Find where the given text appears and provide that cell's center as (X, Y) coordinate. 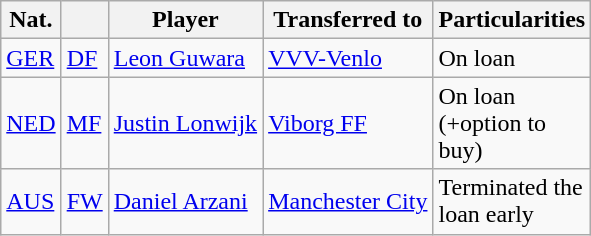
Terminated the loan early (512, 202)
Transferred to (348, 20)
MF (84, 123)
FW (84, 202)
VVV-Venlo (348, 58)
Viborg FF (348, 123)
Player (185, 20)
DF (84, 58)
AUS (31, 202)
On loan (+option to buy) (512, 123)
NED (31, 123)
Leon Guwara (185, 58)
On loan (512, 58)
GER (31, 58)
Particularities (512, 20)
Manchester City (348, 202)
Justin Lonwijk (185, 123)
Nat. (31, 20)
Daniel Arzani (185, 202)
